Find where the given text appears and provide that cell's center as (X, Y) coordinate. 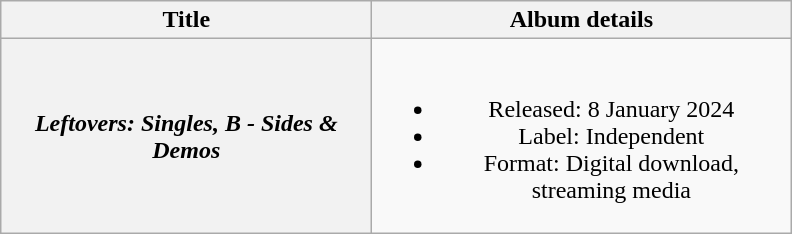
Leftovers: Singles, B - Sides & Demos (186, 136)
Album details (582, 20)
Released: 8 January 2024Label: IndependentFormat: Digital download, streaming media (582, 136)
Title (186, 20)
